Provide the (X, Y) coordinate of the cell's center where the given text is located.  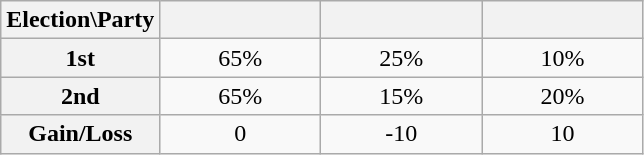
Gain/Loss (80, 134)
20% (562, 96)
10% (562, 58)
10 (562, 134)
2nd (80, 96)
1st (80, 58)
Election\Party (80, 20)
-10 (402, 134)
25% (402, 58)
0 (240, 134)
15% (402, 96)
